Determine the [x, y] coordinate at the center of the cell enclosing the given text.  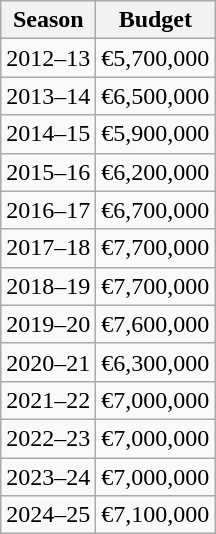
€5,900,000 [156, 134]
2016–17 [48, 210]
2019–20 [48, 324]
Season [48, 20]
Budget [156, 20]
2017–18 [48, 248]
2012–13 [48, 58]
2024–25 [48, 515]
€7,100,000 [156, 515]
2023–24 [48, 477]
€6,300,000 [156, 362]
2015–16 [48, 172]
€5,700,000 [156, 58]
2014–15 [48, 134]
2020–21 [48, 362]
2021–22 [48, 400]
€6,700,000 [156, 210]
€6,500,000 [156, 96]
€7,600,000 [156, 324]
2018–19 [48, 286]
2022–23 [48, 438]
2013–14 [48, 96]
€6,200,000 [156, 172]
